Find where the given text appears and provide that cell's center as (x, y) coordinate. 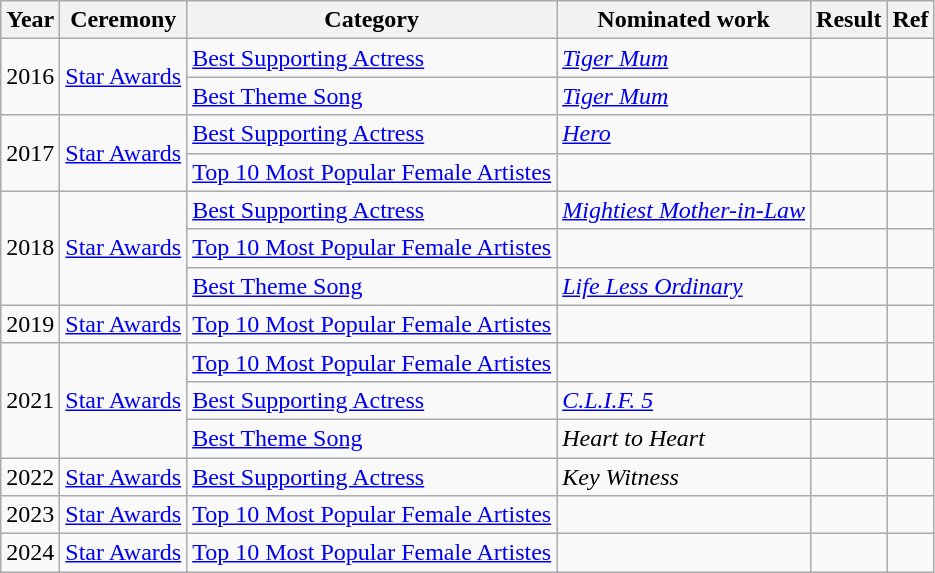
Ceremony (124, 20)
2016 (30, 77)
2019 (30, 324)
2023 (30, 515)
Ref (910, 20)
Key Witness (684, 477)
2021 (30, 400)
Mightiest Mother-in-Law (684, 210)
Life Less Ordinary (684, 286)
Nominated work (684, 20)
Hero (684, 134)
Category (372, 20)
Result (849, 20)
Year (30, 20)
2017 (30, 153)
C.L.I.F. 5 (684, 400)
Heart to Heart (684, 438)
2022 (30, 477)
2018 (30, 248)
2024 (30, 553)
